Capture the cell that displays the provided text and extract its (x, y) central coordinate. 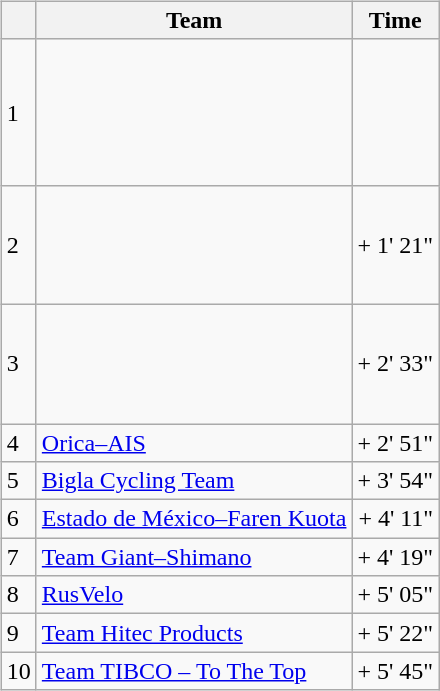
+ 5' 22" (396, 633)
10 (18, 671)
+ 3' 54" (396, 481)
Team Hitec Products (194, 633)
Team Giant–Shimano (194, 557)
+ 2' 51" (396, 443)
8 (18, 595)
+ 5' 05" (396, 595)
7 (18, 557)
5 (18, 481)
Time (396, 20)
+ 4' 19" (396, 557)
1 (18, 112)
9 (18, 633)
2 (18, 244)
Orica–AIS (194, 443)
Bigla Cycling Team (194, 481)
6 (18, 519)
4 (18, 443)
+ 2' 33" (396, 364)
Estado de México–Faren Kuota (194, 519)
3 (18, 364)
+ 4' 11" (396, 519)
+ 5' 45" (396, 671)
Team TIBCO – To The Top (194, 671)
RusVelo (194, 595)
+ 1' 21" (396, 244)
Team (194, 20)
